Pinpoint the cell where the given text exists, returning its [X, Y] midpoint coordinate. 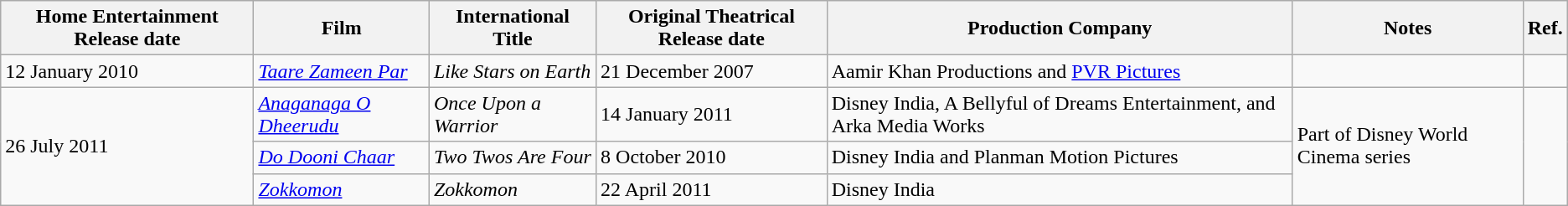
Part of Disney World Cinema series [1407, 146]
Taare Zameen Par [342, 71]
Do Dooni Chaar [342, 157]
International Title [513, 28]
12 January 2010 [127, 71]
Original Theatrical Release date [712, 28]
Once Upon a Warrior [513, 114]
Notes [1407, 28]
Disney India and Planman Motion Pictures [1060, 157]
Film [342, 28]
Disney India [1060, 189]
Aamir Khan Productions and PVR Pictures [1060, 71]
14 January 2011 [712, 114]
Ref. [1545, 28]
Production Company [1060, 28]
Anaganaga O Dheerudu [342, 114]
Home Entertainment Release date [127, 28]
Disney India, A Bellyful of Dreams Entertainment, and Arka Media Works [1060, 114]
8 October 2010 [712, 157]
22 April 2011 [712, 189]
Like Stars on Earth [513, 71]
21 December 2007 [712, 71]
Two Twos Are Four [513, 157]
26 July 2011 [127, 146]
